Pinpoint the cell where the given text exists, returning its (X, Y) midpoint coordinate. 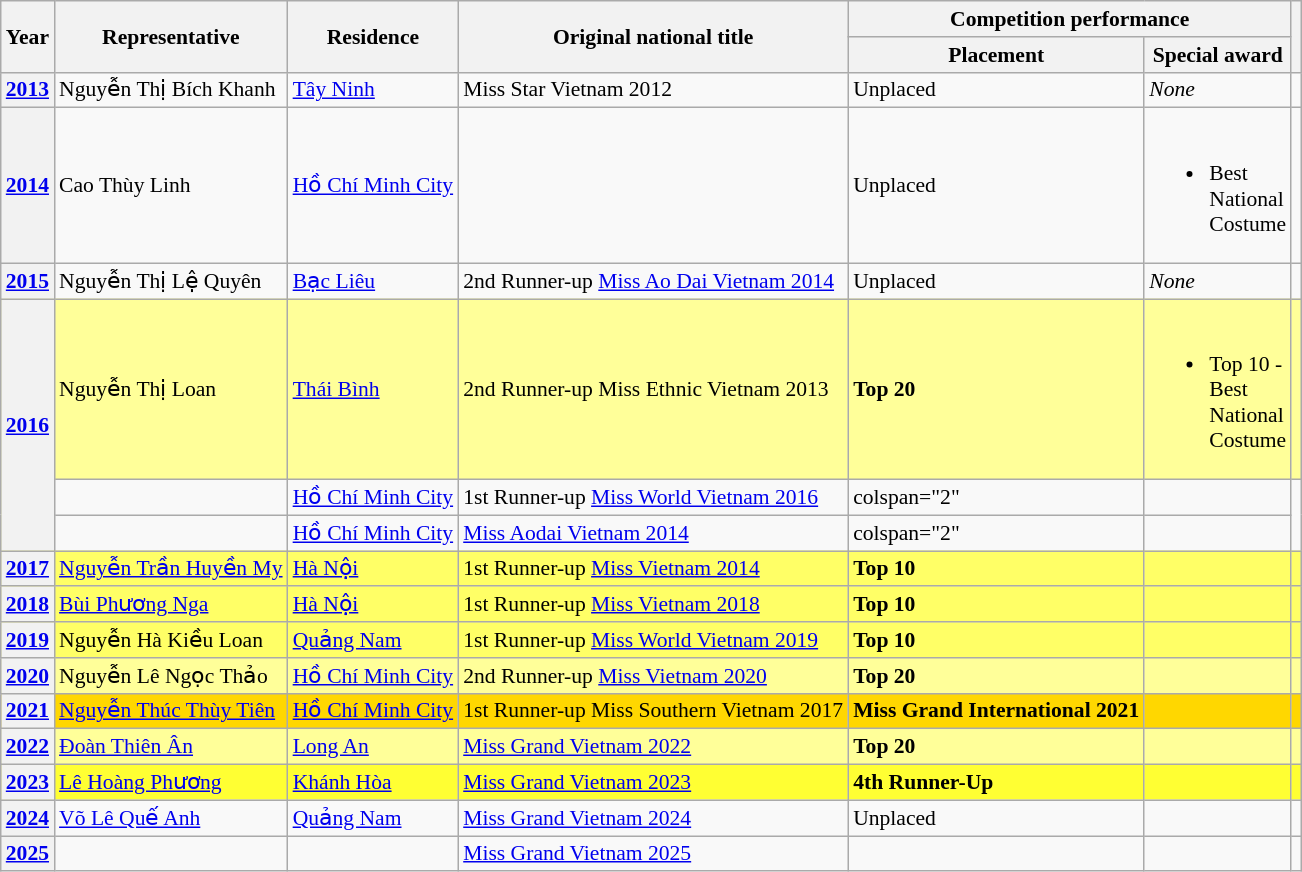
2016 (28, 425)
Bạc Liêu (374, 281)
Nguyễn Thị Bích Khanh (171, 90)
1st Runner-up Miss Vietnam 2018 (653, 605)
Competition performance (1070, 19)
2025 (28, 854)
Lê Hoàng Phương (171, 783)
2014 (28, 186)
Nguyễn Hà Kiều Loan (171, 640)
Special award (1218, 55)
2022 (28, 747)
2nd Runner-up Miss Ethnic Vietnam 2013 (653, 390)
2018 (28, 605)
2020 (28, 676)
Miss Star Vietnam 2012 (653, 90)
2019 (28, 640)
Võ Lê Quế Anh (171, 818)
Year (28, 36)
2015 (28, 281)
2024 (28, 818)
1st Runner-up Miss Vietnam 2014 (653, 569)
Miss Aodai Vietnam 2014 (653, 533)
Miss Grand Vietnam 2023 (653, 783)
Khánh Hòa (374, 783)
Cao Thùy Linh (171, 186)
Original national title (653, 36)
2nd Runner-up Miss Vietnam 2020 (653, 676)
2017 (28, 569)
2nd Runner-up Miss Ao Dai Vietnam 2014 (653, 281)
Representative (171, 36)
Nguyễn Thúc Thùy Tiên (171, 711)
2023 (28, 783)
Thái Bình (374, 390)
Đoàn Thiên Ân (171, 747)
Nguyễn Thị Lệ Quyên (171, 281)
Nguyễn Thị Loan (171, 390)
Miss Grand Vietnam 2025 (653, 854)
1st Runner-up Miss World Vietnam 2016 (653, 498)
2021 (28, 711)
1st Runner-up Miss Southern Vietnam 2017 (653, 711)
Miss Grand International 2021 (996, 711)
1st Runner-up Miss World Vietnam 2019 (653, 640)
Placement (996, 55)
Miss Grand Vietnam 2024 (653, 818)
Miss Grand Vietnam 2022 (653, 747)
Nguyễn Lê Ngọc Thảo (171, 676)
Nguyễn Trần Huyền My (171, 569)
Long An (374, 747)
4th Runner-Up (996, 783)
Bùi Phương Nga (171, 605)
Best National Costume (1218, 186)
Residence (374, 36)
Top 10 - Best National Costume (1218, 390)
2013 (28, 90)
Tây Ninh (374, 90)
